Provide the [X, Y] coordinate of the cell's center where the given text is located.  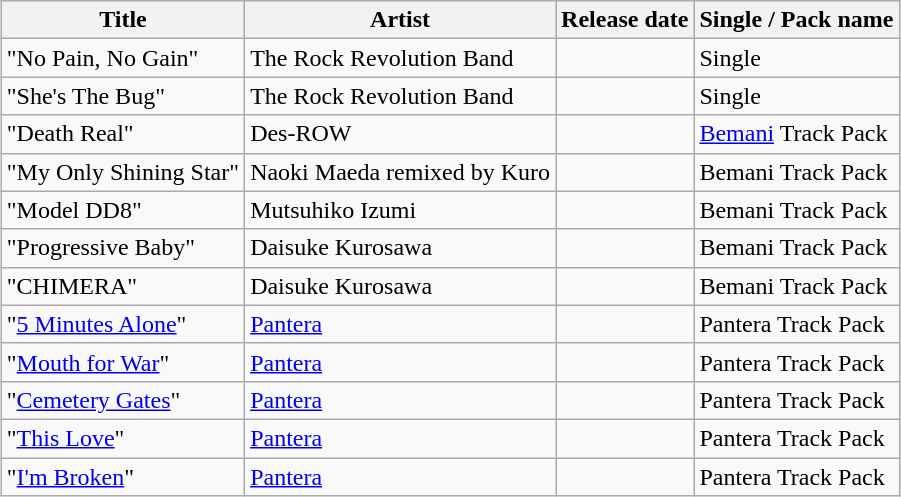
"Progressive Baby" [122, 248]
"No Pain, No Gain" [122, 58]
"CHIMERA" [122, 286]
Release date [625, 20]
Title [122, 20]
Naoki Maeda remixed by Kuro [400, 172]
"I'm Broken" [122, 477]
"Mouth for War" [122, 362]
"My Only Shining Star" [122, 172]
"5 Minutes Alone" [122, 324]
"She's The Bug" [122, 96]
"Cemetery Gates" [122, 400]
Des-ROW [400, 134]
"This Love" [122, 438]
"Model DD8" [122, 210]
Single / Pack name [796, 20]
Artist [400, 20]
"Death Real" [122, 134]
Mutsuhiko Izumi [400, 210]
